From the cell containing the given text, extract its center point as [x, y] coordinate. 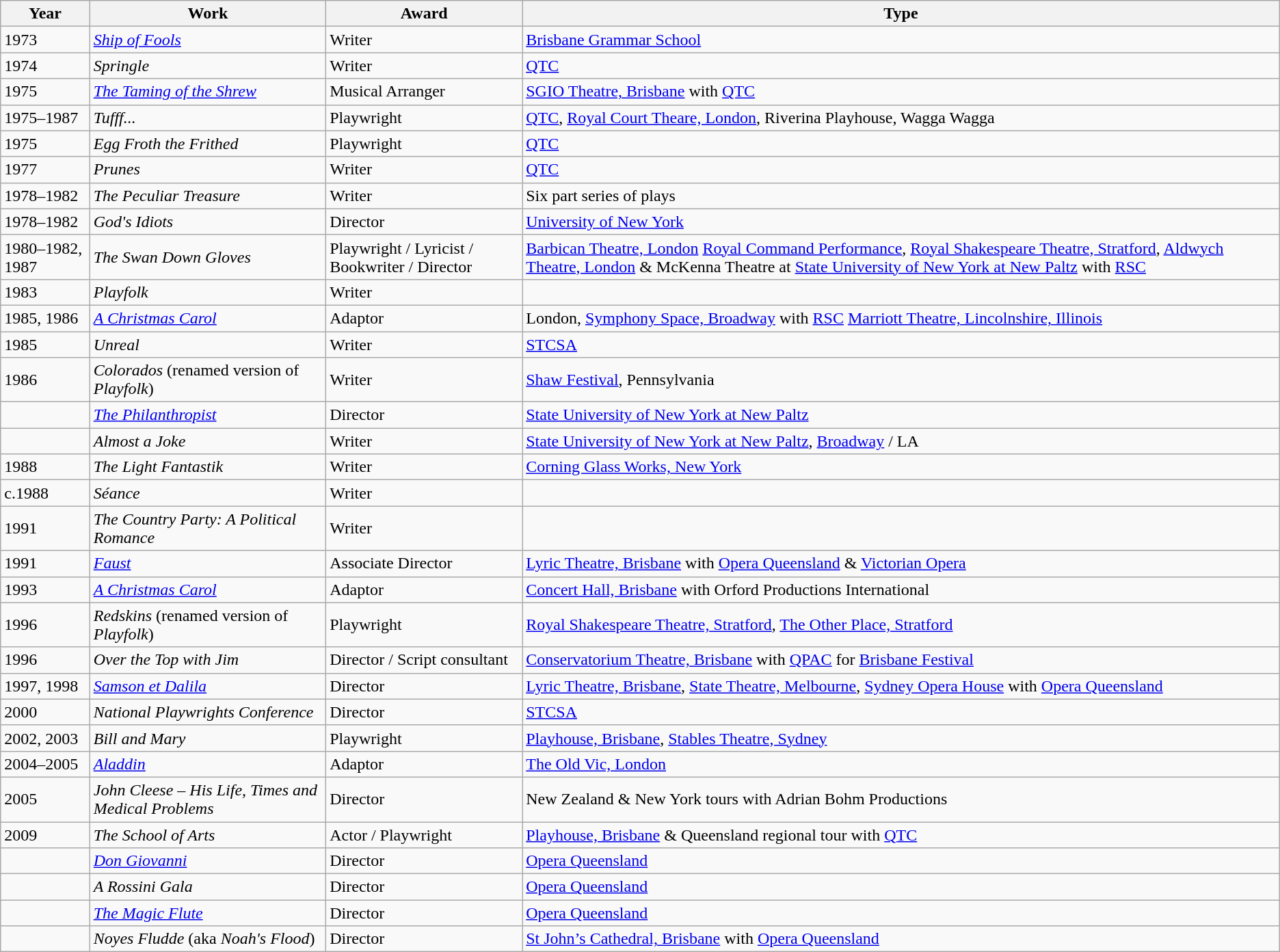
1985, 1986 [45, 318]
Aladdin [208, 764]
QTC, Royal Court Theare, London, Riverina Playhouse, Wagga Wagga [901, 118]
1985 [45, 344]
John Cleese – His Life, Times and Medical Problems [208, 799]
2000 [45, 712]
Springle [208, 66]
Séance [208, 493]
Associate Director [424, 564]
1973 [45, 40]
Award [424, 14]
1993 [45, 590]
Faust [208, 564]
The Philanthropist [208, 415]
The Taming of the Shrew [208, 92]
Work [208, 14]
The Peculiar Treasure [208, 196]
2004–2005 [45, 764]
God's Idiots [208, 222]
1975–1987 [45, 118]
Director / Script consultant [424, 660]
2002, 2003 [45, 738]
New Zealand & New York tours with Adrian Bohm Productions [901, 799]
The Old Vic, London [901, 764]
The Swan Down Gloves [208, 257]
Noyes Fludde (aka Noah's Flood) [208, 939]
Concert Hall, Brisbane with Orford Productions International [901, 590]
Don Giovanni [208, 861]
Corning Glass Works, New York [901, 467]
Playhouse, Brisbane, Stables Theatre, Sydney [901, 738]
Musical Arranger [424, 92]
1980–1982, 1987 [45, 257]
Lyric Theatre, Brisbane with Opera Queensland & Victorian Opera [901, 564]
Lyric Theatre, Brisbane, State Theatre, Melbourne, Sydney Opera House with Opera Queensland [901, 686]
Unreal [208, 344]
SGIO Theatre, Brisbane with QTC [901, 92]
1997, 1998 [45, 686]
2005 [45, 799]
University of New York [901, 222]
1988 [45, 467]
Royal Shakespeare Theatre, Stratford, The Other Place, Stratford [901, 625]
The Light Fantastik [208, 467]
London, Symphony Space, Broadway with RSC Marriott Theatre, Lincolnshire, Illinois [901, 318]
1986 [45, 380]
Ship of Fools [208, 40]
1983 [45, 292]
Brisbane Grammar School [901, 40]
Six part series of plays [901, 196]
2009 [45, 835]
Over the Top with Jim [208, 660]
Playhouse, Brisbane & Queensland regional tour with QTC [901, 835]
Bill and Mary [208, 738]
Redskins (renamed version of Playfolk) [208, 625]
Tufff... [208, 118]
Egg Froth the Frithed [208, 144]
Type [901, 14]
State University of New York at New Paltz [901, 415]
Actor / Playwright [424, 835]
National Playwrights Conference [208, 712]
Colorados (renamed version of Playfolk) [208, 380]
The Country Party: A Political Romance [208, 528]
Playfolk [208, 292]
Prunes [208, 170]
Conservatorium Theatre, Brisbane with QPAC for Brisbane Festival [901, 660]
1977 [45, 170]
Year [45, 14]
St John’s Cathedral, Brisbane with Opera Queensland [901, 939]
1974 [45, 66]
c.1988 [45, 493]
The School of Arts [208, 835]
State University of New York at New Paltz, Broadway / LA [901, 441]
The Magic Flute [208, 913]
A Rossini Gala [208, 887]
Playwright / Lyricist / Bookwriter / Director [424, 257]
Samson et Dalila [208, 686]
Almost a Joke [208, 441]
Shaw Festival, Pennsylvania [901, 380]
